Provide the [X, Y] coordinate of the cell's center where the given text is located.  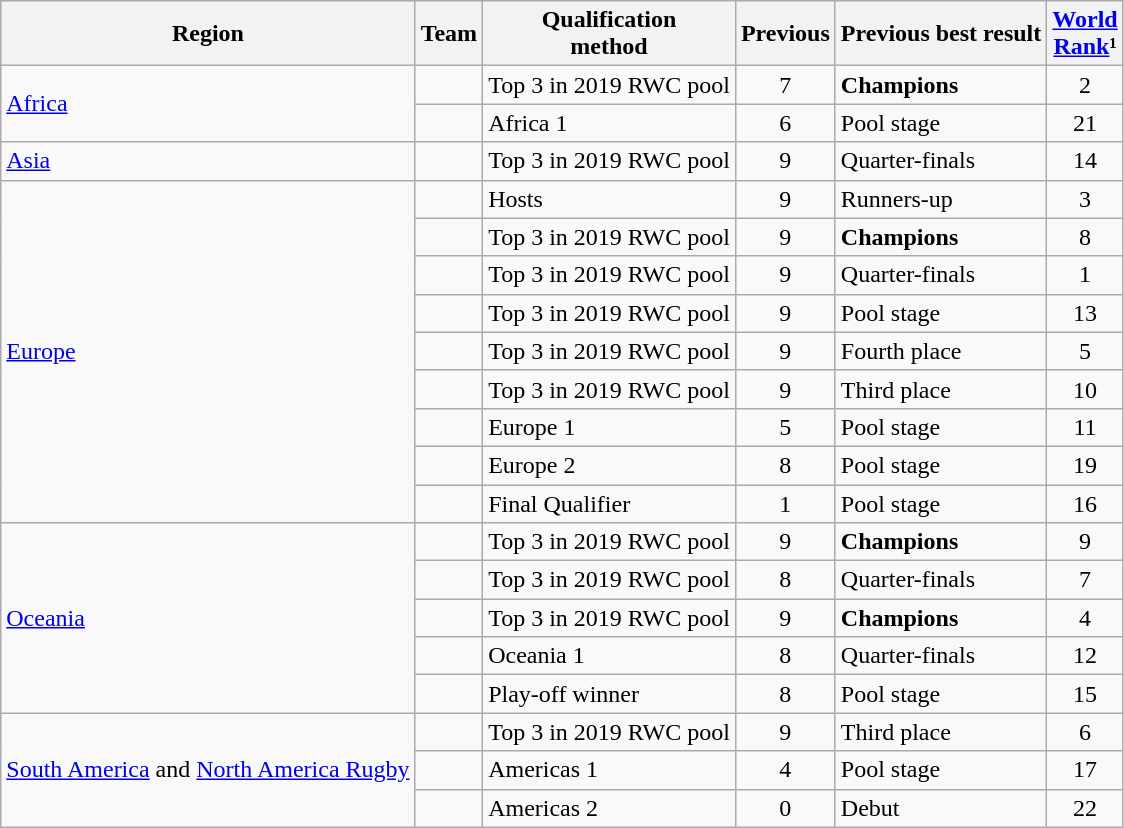
10 [1085, 389]
12 [1085, 656]
Europe 2 [610, 465]
Previous [785, 34]
Oceania [208, 618]
Runners-up [941, 199]
Americas 2 [610, 808]
Americas 1 [610, 770]
Asia [208, 161]
17 [1085, 770]
21 [1085, 123]
World Rank¹ [1085, 34]
13 [1085, 313]
Oceania 1 [610, 656]
Africa [208, 104]
Africa 1 [610, 123]
Europe 1 [610, 427]
South America and North America Rugby [208, 770]
19 [1085, 465]
2 [1085, 85]
Debut [941, 808]
15 [1085, 694]
Europe [208, 352]
Region [208, 34]
Qualificationmethod [610, 34]
16 [1085, 503]
0 [785, 808]
Fourth place [941, 351]
11 [1085, 427]
Final Qualifier [610, 503]
22 [1085, 808]
14 [1085, 161]
Previous best result [941, 34]
Play-off winner [610, 694]
Team [449, 34]
3 [1085, 199]
Hosts [610, 199]
